Identify which cell holds the provided text, then report its (x, y) central coordinate. 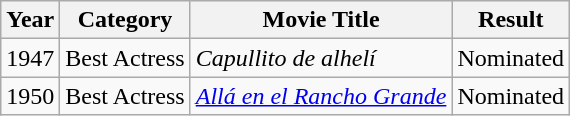
1950 (30, 96)
Movie Title (321, 20)
Capullito de alhelí (321, 58)
1947 (30, 58)
Year (30, 20)
Category (125, 20)
Allá en el Rancho Grande (321, 96)
Result (511, 20)
